Scan for the cell matching the given text and deliver its [x, y] coordinate at center. 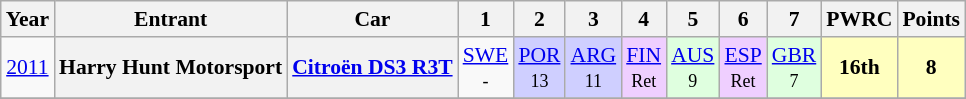
GBR7 [794, 68]
SWE- [486, 68]
6 [742, 19]
Entrant [170, 19]
8 [931, 68]
Car [372, 19]
5 [692, 19]
4 [644, 19]
FINRet [644, 68]
Citroën DS3 R3T [372, 68]
PWRC [859, 19]
7 [794, 19]
2 [539, 19]
Points [931, 19]
POR13 [539, 68]
Year [28, 19]
ESPRet [742, 68]
Harry Hunt Motorsport [170, 68]
16th [859, 68]
2011 [28, 68]
3 [593, 19]
ARG11 [593, 68]
1 [486, 19]
AUS9 [692, 68]
